Return [x, y] of the center of cell containing provided text 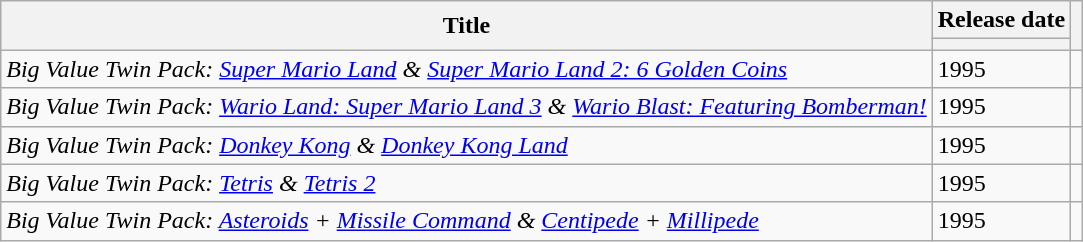
Big Value Twin Pack: Super Mario Land & Super Mario Land 2: 6 Golden Coins [467, 69]
Big Value Twin Pack: Tetris & Tetris 2 [467, 183]
Big Value Twin Pack: Donkey Kong & Donkey Kong Land [467, 145]
Big Value Twin Pack: Asteroids + Missile Command & Centipede + Millipede [467, 221]
Big Value Twin Pack: Wario Land: Super Mario Land 3 & Wario Blast: Featuring Bomberman! [467, 107]
Release date [1001, 20]
Title [467, 26]
